Identify which cell holds the provided text, then report its [x, y] central coordinate. 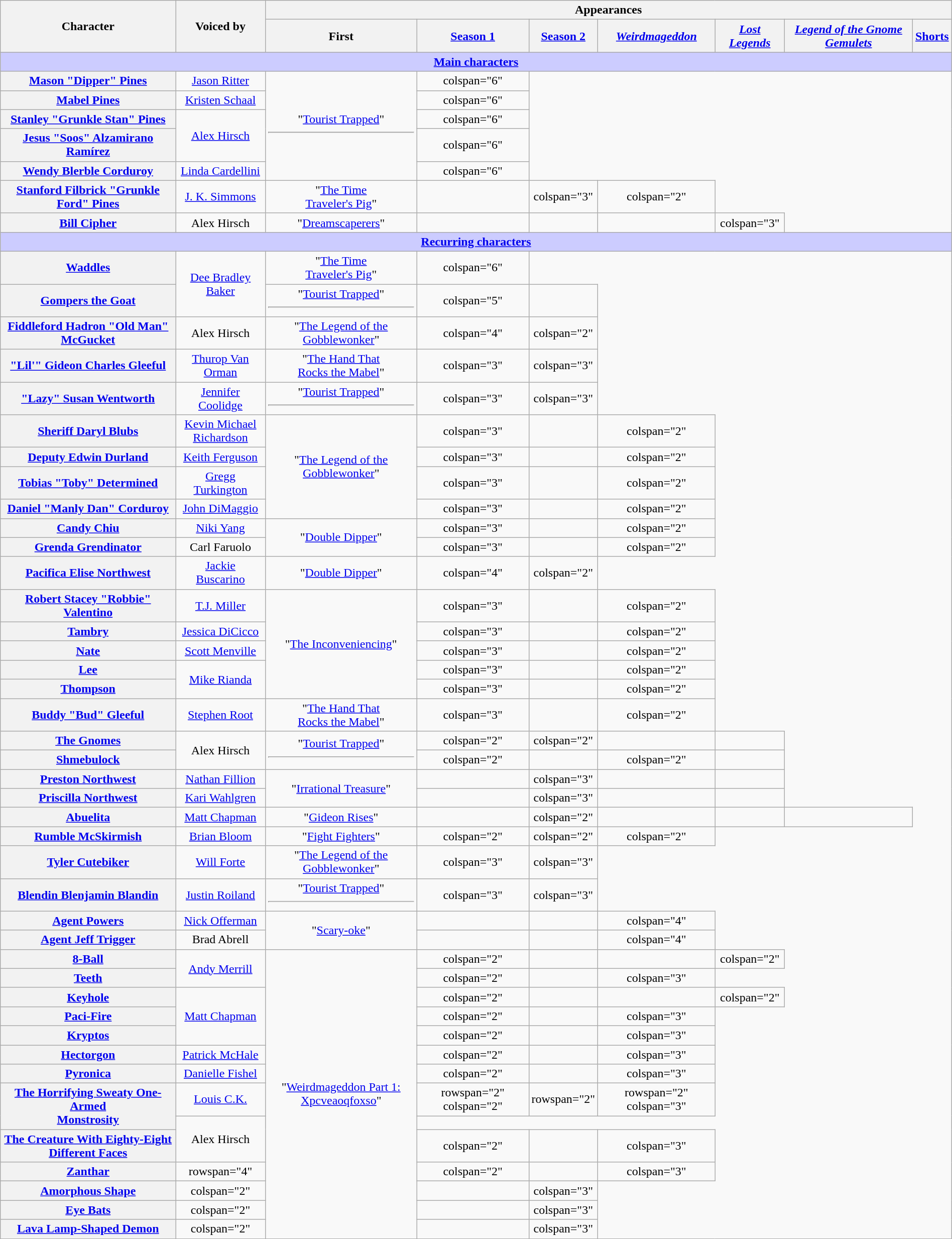
Thompson [88, 689]
"Lazy" Susan Wentworth [88, 399]
Carl Faruolo [220, 547]
Shorts [932, 36]
Season 2 [563, 36]
"Fight Fighters" [341, 836]
Daniel "Manly Dan" Corduroy [88, 509]
Jessica DiCicco [220, 631]
Legend of the Gnome Gemulets [849, 36]
Tobias "Toby" Determined [88, 483]
Scott Menville [220, 650]
Jennifer Coolidge [220, 399]
Stanford Filbrick "Grunkle Ford" Pines [88, 197]
Paci-Fire [88, 1016]
Eye Bats [88, 1210]
Mabel Pines [88, 100]
"Gideon Rises" [341, 817]
8-Ball [88, 959]
Keyhole [88, 997]
Candy Chiu [88, 528]
Nate [88, 650]
Shmebulock [88, 760]
Tambry [88, 631]
Nick Offerman [220, 921]
Mike Rianda [220, 679]
rowspan="2" colspan="3" [657, 1100]
Nathan Fillion [220, 779]
Priscilla Northwest [88, 798]
Kristen Schaal [220, 100]
J. K. Simmons [220, 197]
Agent Jeff Trigger [88, 940]
Waddles [88, 267]
First [341, 36]
rowspan="2" [563, 1100]
Kevin MichaelRichardson [220, 431]
Season 1 [473, 36]
Jason Ritter [220, 81]
Keith Ferguson [220, 457]
Teeth [88, 978]
Abuelita [88, 817]
Andy Merrill [220, 968]
Will Forte [220, 862]
"Dreamscaperers" [341, 222]
Kryptos [88, 1035]
Patrick McHale [220, 1054]
Lava Lamp-Shaped Demon [88, 1229]
Main characters [476, 62]
Kari Wahlgren [220, 798]
Pacifica Elise Northwest [88, 573]
colspan="5" [473, 300]
Weirdmageddon [657, 36]
Gregg Turkington [220, 483]
Brad Abrell [220, 940]
Deputy Edwin Durland [88, 457]
Bill Cipher [88, 222]
"Irrational Treasure" [341, 789]
Lee [88, 669]
"Scary-oke" [341, 930]
Louis C.K. [220, 1100]
Danielle Fishel [220, 1074]
"Lil'" Gideon Charles Gleeful [88, 366]
"The Inconveniencing" [341, 644]
The Gnomes [88, 741]
Lost Legends [750, 36]
"Weirdmageddon Part 1:Xpcveaoqfoxso" [341, 1094]
Pyronica [88, 1074]
Stephen Root [220, 714]
Hectorgon [88, 1054]
Fiddleford Hadron "Old Man" McGucket [88, 333]
Tyler Cutebiker [88, 862]
Mason "Dipper" Pines [88, 81]
John DiMaggio [220, 509]
Sheriff Daryl Blubs [88, 431]
Recurring characters [476, 242]
Amorphous Shape [88, 1191]
T.J. Miller [220, 606]
Appearances [609, 10]
JackieBuscarino [220, 573]
Justin Roiland [220, 895]
Linda Cardellini [220, 171]
Dee Bradley Baker [220, 284]
Brian Bloom [220, 836]
The Horrifying Sweaty One-Armed Monstrosity [88, 1106]
Blendin Blenjamin Blandin [88, 895]
Grenda Grendinator [88, 547]
Buddy "Bud" Gleeful [88, 714]
Gompers the Goat [88, 300]
Stanley "Grunkle Stan" Pines [88, 119]
Niki Yang [220, 528]
The Creature With Eighty-EightDifferent Faces [88, 1146]
rowspan="2" colspan="2" [473, 1100]
Preston Northwest [88, 779]
Thurop Van Orman [220, 366]
rowspan="4" [220, 1172]
Rumble McSkirmish [88, 836]
Robert Stacey "Robbie" Valentino [88, 606]
Voiced by [220, 26]
Zanthar [88, 1172]
Wendy Blerble Corduroy [88, 171]
Agent Powers [88, 921]
Character [88, 26]
Jesus "Soos" Alzamirano Ramírez [88, 145]
